Detect which cell encompasses the target text, then output its [X, Y] center coordinate. 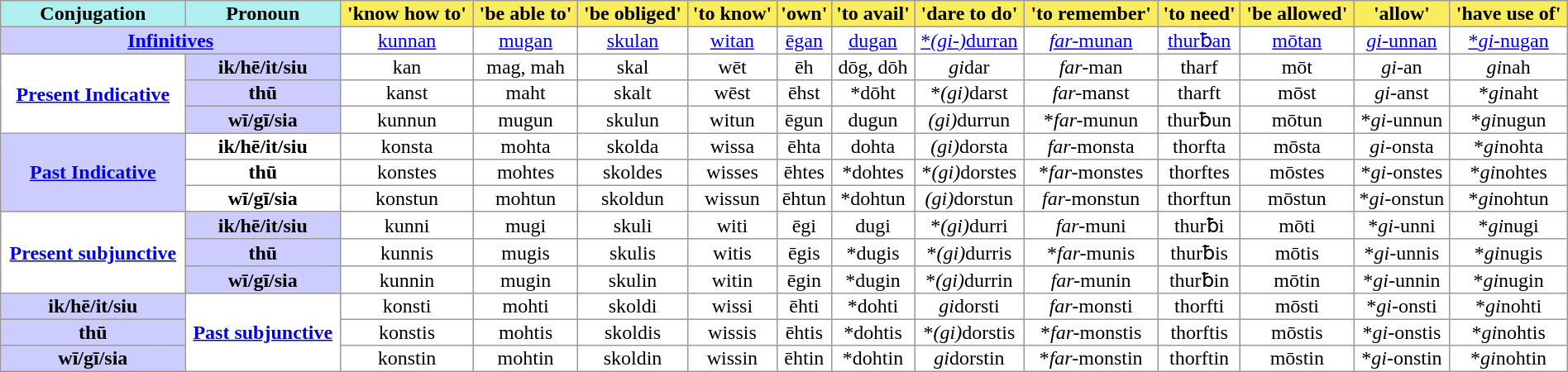
'have use of' [1508, 14]
*gi-onstes [1402, 173]
thurƀi [1199, 225]
*(gi)durris [969, 253]
mōtin [1297, 279]
wissin [732, 359]
konsti [407, 307]
skalt [633, 93]
tharft [1199, 93]
wēt [732, 67]
mohtis [525, 332]
*dohtin [873, 359]
ēhtis [805, 332]
'to remember' [1091, 14]
ginah [1508, 67]
*ginohtis [1508, 332]
*ginugin [1508, 279]
*ginohti [1508, 307]
'to know' [732, 14]
*ginaht [1508, 93]
thorftes [1199, 173]
*(gi)darst [969, 93]
mugi [525, 225]
witis [732, 253]
wissa [732, 146]
mōstis [1297, 332]
konstun [407, 198]
skulin [633, 279]
*far-monstin [1091, 359]
(gi)dorstun [969, 198]
ēhta [805, 146]
mōstun [1297, 198]
gidar [969, 67]
ēhtun [805, 198]
witi [732, 225]
mohtes [525, 173]
'to need' [1199, 14]
Infinitives [170, 40]
thorftis [1199, 332]
skulun [633, 119]
'dare to do' [969, 14]
*gi-nugan [1508, 40]
mōstes [1297, 173]
konstin [407, 359]
mōti [1297, 225]
kan [407, 67]
mugan [525, 40]
*ginohtes [1508, 173]
gi-unnan [1402, 40]
*gi-onstun [1402, 198]
far-munan [1091, 40]
far-monsta [1091, 146]
mōtan [1297, 40]
*dohtis [873, 332]
maht [525, 93]
*(gi)dorstis [969, 332]
far-manst [1091, 93]
ēgun [805, 119]
dugi [873, 225]
thorftin [1199, 359]
mag, mah [525, 67]
thorfti [1199, 307]
wisses [732, 173]
ēgi [805, 225]
*ginohta [1508, 146]
far-man [1091, 67]
konstes [407, 173]
'to avail' [873, 14]
*ginohtun [1508, 198]
*gi-unnin [1402, 279]
mōtun [1297, 119]
'be allowed' [1297, 14]
*dohtes [873, 173]
thorfta [1199, 146]
far-muni [1091, 225]
*gi-onstin [1402, 359]
mōsti [1297, 307]
mōst [1297, 93]
kunni [407, 225]
kunnin [407, 279]
(gi)durrun [969, 119]
thurƀis [1199, 253]
kunnis [407, 253]
skuli [633, 225]
mugis [525, 253]
*gi-unnis [1402, 253]
*(gi)dorstes [969, 173]
skulan [633, 40]
*ginugun [1508, 119]
*ginugi [1508, 225]
*far-munun [1091, 119]
konstis [407, 332]
witun [732, 119]
skulis [633, 253]
kunnan [407, 40]
*ginugis [1508, 253]
skoldes [633, 173]
*far-monstes [1091, 173]
mohti [525, 307]
ēh [805, 67]
gi-anst [1402, 93]
*far-munis [1091, 253]
witin [732, 279]
'be able to' [525, 14]
ēhtin [805, 359]
mōsta [1297, 146]
*gi-onsti [1402, 307]
gi-an [1402, 67]
ēhst [805, 93]
*ginohtin [1508, 359]
skoldi [633, 307]
skoldin [633, 359]
far-monstun [1091, 198]
skal [633, 67]
dohta [873, 146]
mugun [525, 119]
Present Indicative [93, 93]
(gi)dorsta [969, 146]
mohtun [525, 198]
'be obliged' [633, 14]
kunnun [407, 119]
mōt [1297, 67]
'know how to' [407, 14]
*(gi-)durran [969, 40]
wissis [732, 332]
Pronoun [263, 14]
thorftun [1199, 198]
*gi-unni [1402, 225]
ēhti [805, 307]
skoldun [633, 198]
ēhtes [805, 173]
wēst [732, 93]
dōg, dōh [873, 67]
'allow' [1402, 14]
*dohtun [873, 198]
far-monsti [1091, 307]
mōstin [1297, 359]
skoldis [633, 332]
dugun [873, 119]
Past Indicative [93, 172]
*dohti [873, 307]
*dugin [873, 279]
*dōht [873, 93]
ēgin [805, 279]
konsta [407, 146]
*(gi)durri [969, 225]
mohta [525, 146]
tharf [1199, 67]
gidorstin [969, 359]
*dugis [873, 253]
Conjugation [93, 14]
*far-monstis [1091, 332]
thurƀun [1199, 119]
thurƀan [1199, 40]
far-munin [1091, 279]
kanst [407, 93]
'own' [805, 14]
gidorsti [969, 307]
wissun [732, 198]
thurƀin [1199, 279]
ēgis [805, 253]
witan [732, 40]
Past subjunctive [263, 332]
mohtin [525, 359]
*(gi)durrin [969, 279]
mōtis [1297, 253]
gi-onsta [1402, 146]
mugin [525, 279]
*gi-unnun [1402, 119]
Present subjunctive [93, 253]
dugan [873, 40]
wissi [732, 307]
*gi-onstis [1402, 332]
skolda [633, 146]
ēgan [805, 40]
